Find where the given text appears and provide that cell's center as (x, y) coordinate. 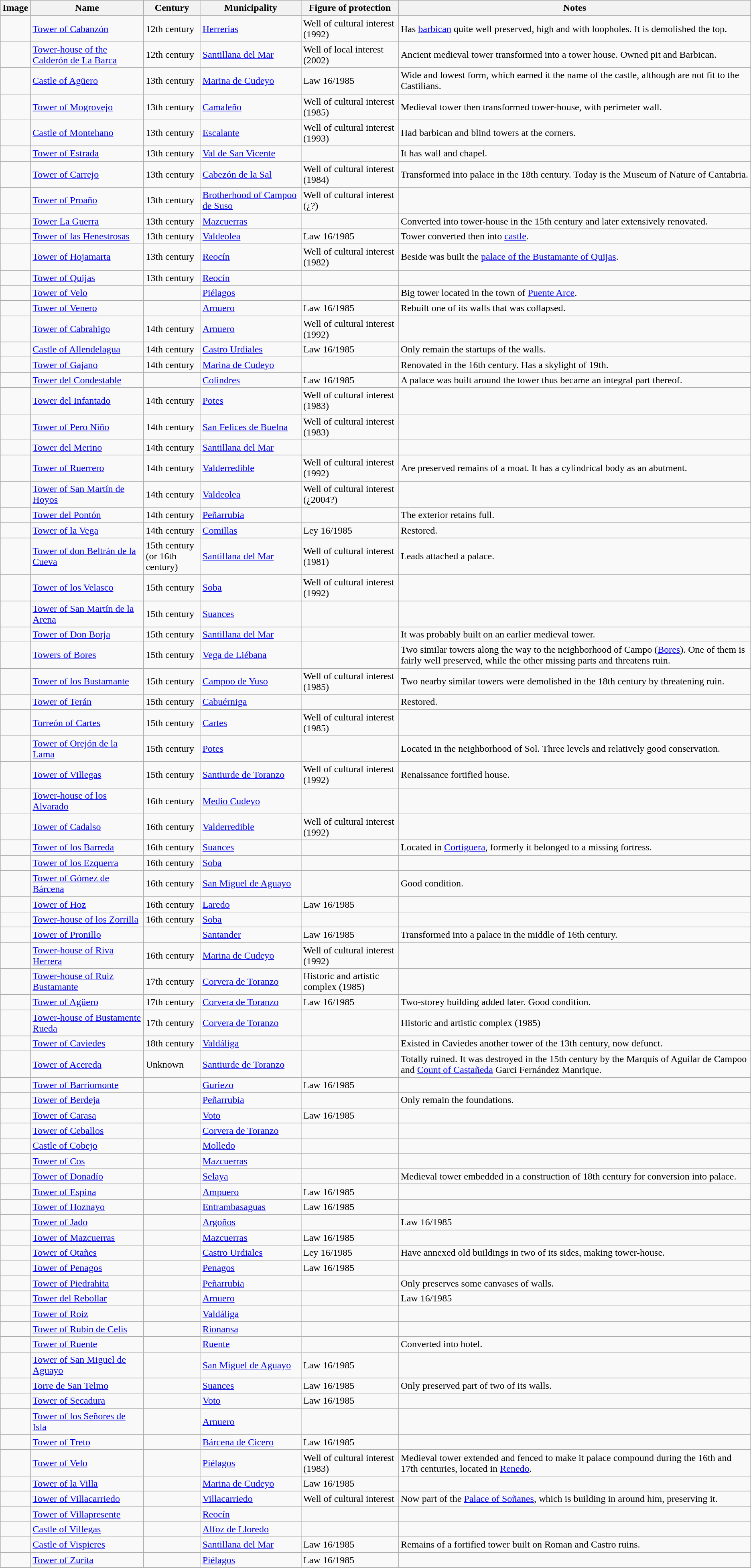
Medieval tower embedded in a construction of 18th century for conversion into palace. (574, 1176)
Tower of la Villa (87, 1483)
Alfoz de Lloredo (250, 1530)
Molledo (250, 1146)
Cabuérniga (250, 702)
Tower of San Martín de Hoyos (87, 494)
Remains of a fortified tower built on Roman and Castro ruins. (574, 1545)
Laredo (250, 904)
Cabezón de la Sal (250, 174)
Villacarriedo (250, 1499)
Rionansa (250, 1329)
Municipality (250, 8)
Camaleño (250, 107)
Tower of Villapresente (87, 1514)
Transformed into a palace in the middle of 16th century. (574, 935)
Tower of Cadalso (87, 827)
Tower of Acereda (87, 1064)
Medio Cudeyo (250, 801)
Towers of Bores (87, 655)
Renovated in the 16th century. Has a skylight of 19th. (574, 365)
Tower of Roiz (87, 1314)
Tower of Hoznayo (87, 1207)
18th century (172, 1044)
Ancient medieval tower transformed into a tower house. Owned pit and Barbican. (574, 55)
Tower-house of Riva Herrera (87, 955)
Tower del Pontón (87, 515)
Tower of Rubín de Celis (87, 1329)
Tower of Carrejo (87, 174)
Well of cultural interest (1993) (350, 133)
Escalante (250, 133)
Tower of Espina (87, 1192)
Tower-house of los Zorrilla (87, 919)
Good condition. (574, 884)
Two nearby similar towers were demolished in the 18th century by threatening ruin. (574, 682)
Tower of San Miguel de Aguayo (87, 1365)
Unknown (172, 1064)
Big tower located in the town of Puente Arce. (574, 293)
Tower of Barriomonte (87, 1085)
Converted into hotel. (574, 1344)
San Felices de Buelna (250, 427)
Now part of the Palace of Soñanes, which is building in around him, preserving it. (574, 1499)
Tower of Mazcuerras (87, 1238)
Have annexed old buildings in two of its sides, making tower-house. (574, 1253)
Located in the neighborhood of Sol. Three levels and relatively good conservation. (574, 749)
15th century (or 16th century) (172, 556)
Castle of Agüero (87, 81)
Tower-house of Bustamente Rueda (87, 1023)
Tower-house of los Alvarado (87, 801)
Castle of Vispieres (87, 1545)
Colindres (250, 380)
Image (15, 8)
Tower of los Ezquerra (87, 863)
Castle of Montehano (87, 133)
Had barbican and blind towers at the corners. (574, 133)
Medieval tower extended and fenced to make it palace compound during the 16th and 17th centuries, located in Renedo. (574, 1463)
Two-storey building added later. Good condition. (574, 1002)
Tower of Zurita (87, 1560)
Only remain the foundations. (574, 1100)
Tower del Merino (87, 447)
Tower of Estrada (87, 154)
Tower of Villegas (87, 775)
Tower of Donadío (87, 1176)
Well of cultural interest (1981) (350, 556)
Wide and lowest form, which earned it the name of the castle, although are not fit to the Castilians. (574, 81)
Tower of Penagos (87, 1268)
Tower of Otañes (87, 1253)
Castle of Villegas (87, 1530)
Tower-house of the Calderón de La Barca (87, 55)
Campoo de Yuso (250, 682)
Tower of Hojamarta (87, 257)
Tower of Quijas (87, 278)
Well of cultural interest (¿?) (350, 200)
Tower of Ruerrero (87, 468)
Totally ruined. It was destroyed in the 15th century by the Marquis of Aguilar de Campoo and Count of Castañeda Garci Fernández Manrique. (574, 1064)
Tower of Cabrahigo (87, 329)
Figure of protection (350, 8)
Existed in Caviedes another tower of the 13th century, now defunct. (574, 1044)
Renaissance fortified house. (574, 775)
Has barbican quite well preserved, high and with loopholes. It is demolished the top. (574, 29)
Tower of Secadura (87, 1401)
Only remain the startups of the walls. (574, 350)
Tower of Villacarriedo (87, 1499)
Name (87, 8)
Converted into tower-house in the 15th century and later extensively renovated. (574, 221)
Well of cultural interest (350, 1499)
Tower of Pronillo (87, 935)
Tower del Condestable (87, 380)
Tower of Piedrahita (87, 1283)
The exterior retains full. (574, 515)
Castle of Cobejo (87, 1146)
Tower of Jado (87, 1222)
Tower converted then into castle. (574, 236)
Tower del Rebollar (87, 1299)
Rebuilt one of its walls that was collapsed. (574, 308)
Tower of los Velasco (87, 588)
Tower of Terán (87, 702)
Tower of Gómez de Bárcena (87, 884)
Santander (250, 935)
Well of cultural interest (1982) (350, 257)
Only preserves some canvases of walls. (574, 1283)
Tower of Cabanzón (87, 29)
Tower of las Henestrosas (87, 236)
Bárcena de Cicero (250, 1442)
Tower of Ceballos (87, 1131)
It has wall and chapel. (574, 154)
Argoños (250, 1222)
Tower of don Beltrán de la Cueva (87, 556)
Are preserved remains of a moat. It has a cylindrical body as an abutment. (574, 468)
Tower of Ruente (87, 1344)
Tower of Caviedes (87, 1044)
Located in Cortiguera, formerly it belonged to a missing fortress. (574, 848)
Tower del Infantado (87, 401)
Tower of la Vega (87, 530)
Comillas (250, 530)
Tower of Venero (87, 308)
Herrerías (250, 29)
Tower La Guerra (87, 221)
Well of local interest (2002) (350, 55)
Torre de San Telmo (87, 1386)
Tower-house of Ruiz Bustamante (87, 981)
Tower of Cos (87, 1161)
Brotherhood of Campoo de Suso (250, 200)
Cartes (250, 722)
Selaya (250, 1176)
Notes (574, 8)
Well of cultural interest (¿2004?) (350, 494)
Tower of Pero Niño (87, 427)
Transformed into palace in the 18th century. Today is the Museum of Nature of Cantabria. (574, 174)
Entrambasaguas (250, 1207)
Well of cultural interest (1984) (350, 174)
Tower of Treto (87, 1442)
Tower of Orejón de la Lama (87, 749)
Guriezo (250, 1085)
Ampuero (250, 1192)
Tower of los Bustamante (87, 682)
A palace was built around the tower thus became an integral part thereof. (574, 380)
Tower of Agüero (87, 1002)
Tower of San Martín de la Arena (87, 613)
Ruente (250, 1344)
Val de San Vicente (250, 154)
Only preserved part of two of its walls. (574, 1386)
Tower of Proaño (87, 200)
Medieval tower then transformed tower-house, with perimeter wall. (574, 107)
Tower of los Señores de Isla (87, 1422)
Century (172, 8)
Vega de Liébana (250, 655)
Penagos (250, 1268)
Castle of Allendelagua (87, 350)
Torreón of Cartes (87, 722)
Tower of los Barreda (87, 848)
Tower of Carasa (87, 1115)
Tower of Berdeja (87, 1100)
It was probably built on an earlier medieval tower. (574, 635)
Beside was built the palace of the Bustamante of Quijas. (574, 257)
Leads attached a palace. (574, 556)
Tower of Mogrovejo (87, 107)
Tower of Gajano (87, 365)
Tower of Hoz (87, 904)
Tower of Don Borja (87, 635)
